Locate the cell with the specified text and output its (x, y) center coordinate. 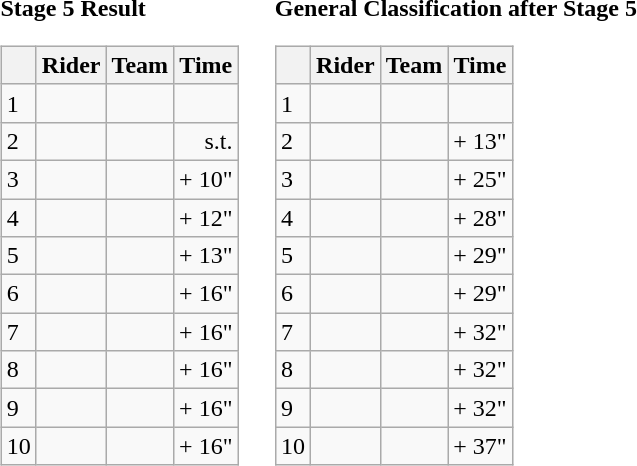
+ 37" (480, 446)
+ 25" (480, 179)
+ 12" (206, 217)
+ 10" (206, 179)
+ 28" (480, 217)
s.t. (206, 141)
